Return the (X, Y) coordinate for the center point of the cell that contains the specified text.  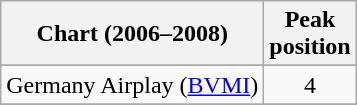
Chart (2006–2008) (132, 34)
Peakposition (310, 34)
Germany Airplay (BVMI) (132, 85)
4 (310, 85)
